Scan for the cell matching the given text and deliver its (x, y) coordinate at center. 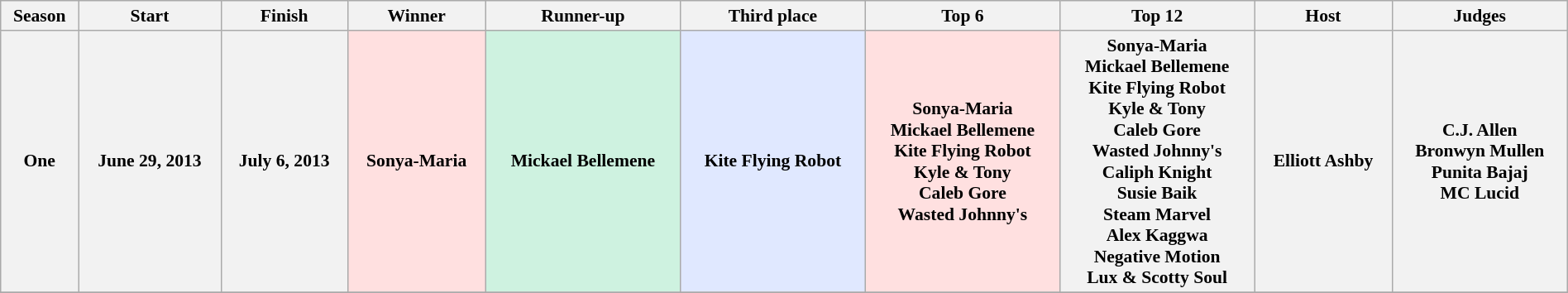
C.J. AllenBronwyn MullenPunita BajajMC Lucid (1480, 161)
Sonya-MariaMickael BellemeneKite Flying RobotKyle & TonyCaleb GoreWasted Johnny's (963, 161)
Kite Flying Robot (772, 161)
Top 12 (1156, 16)
Third place (772, 16)
Finish (284, 16)
Runner-up (582, 16)
Top 6 (963, 16)
Mickael Bellemene (582, 161)
Host (1323, 16)
Start (151, 16)
Winner (417, 16)
One (40, 161)
Season (40, 16)
Judges (1480, 16)
Sonya-Maria (417, 161)
July 6, 2013 (284, 161)
Elliott Ashby (1323, 161)
June 29, 2013 (151, 161)
